Search for the cell housing the specified text and yield its [X, Y] center coordinate. 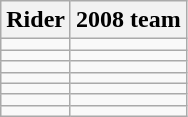
2008 team [128, 20]
Rider [36, 20]
